Return [X, Y] of the center of cell containing provided text 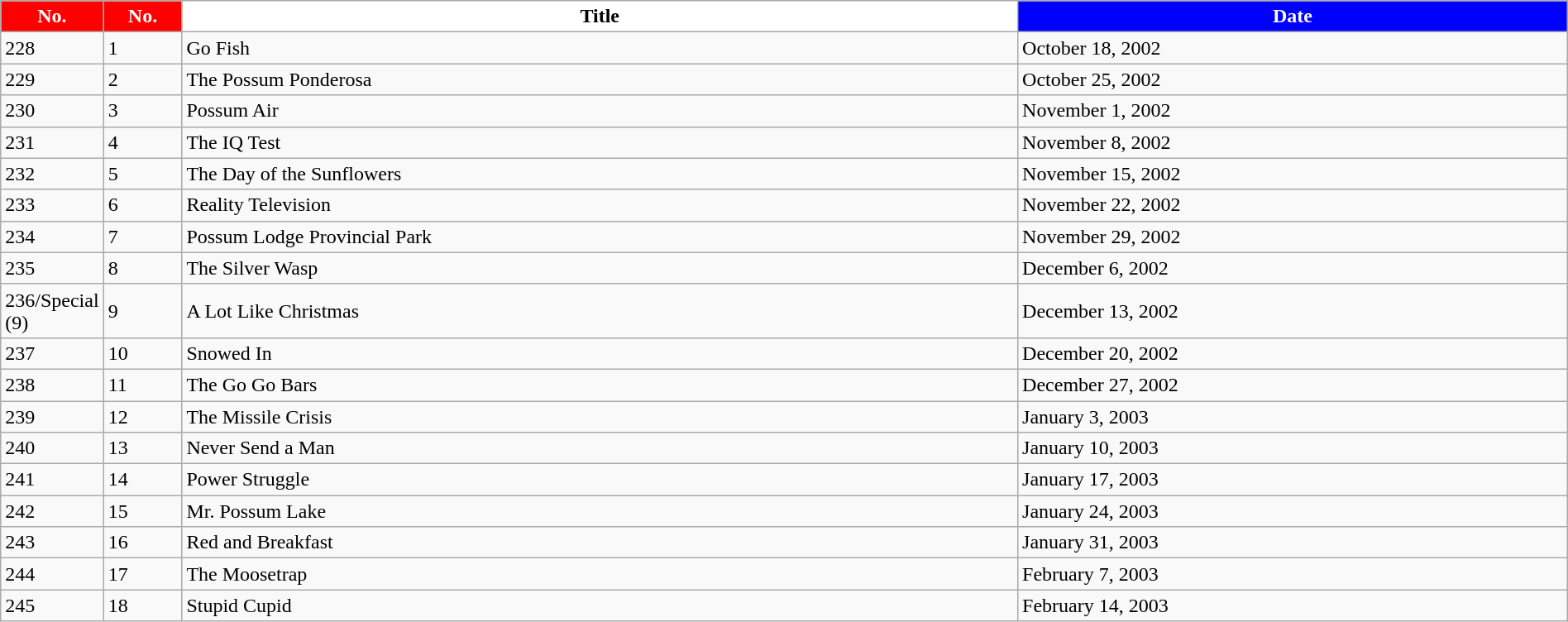
239 [52, 416]
The Go Go Bars [600, 385]
The Silver Wasp [600, 268]
Date [1293, 17]
November 15, 2002 [1293, 174]
October 25, 2002 [1293, 79]
228 [52, 48]
243 [52, 543]
Red and Breakfast [600, 543]
238 [52, 385]
The Day of the Sunflowers [600, 174]
A Lot Like Christmas [600, 311]
Title [600, 17]
234 [52, 237]
4 [142, 142]
245 [52, 605]
February 14, 2003 [1293, 605]
12 [142, 416]
5 [142, 174]
6 [142, 205]
235 [52, 268]
241 [52, 480]
7 [142, 237]
Go Fish [600, 48]
January 17, 2003 [1293, 480]
December 6, 2002 [1293, 268]
The Possum Ponderosa [600, 79]
Snowed In [600, 353]
230 [52, 111]
Never Send a Man [600, 448]
November 1, 2002 [1293, 111]
17 [142, 574]
229 [52, 79]
231 [52, 142]
The IQ Test [600, 142]
January 3, 2003 [1293, 416]
8 [142, 268]
December 13, 2002 [1293, 311]
January 24, 2003 [1293, 511]
Reality Television [600, 205]
Possum Air [600, 111]
December 27, 2002 [1293, 385]
November 22, 2002 [1293, 205]
240 [52, 448]
9 [142, 311]
December 20, 2002 [1293, 353]
2 [142, 79]
232 [52, 174]
Stupid Cupid [600, 605]
244 [52, 574]
1 [142, 48]
January 31, 2003 [1293, 543]
Mr. Possum Lake [600, 511]
11 [142, 385]
Possum Lodge Provincial Park [600, 237]
237 [52, 353]
The Missile Crisis [600, 416]
236/Special (9) [52, 311]
233 [52, 205]
January 10, 2003 [1293, 448]
10 [142, 353]
February 7, 2003 [1293, 574]
October 18, 2002 [1293, 48]
November 29, 2002 [1293, 237]
242 [52, 511]
15 [142, 511]
14 [142, 480]
16 [142, 543]
November 8, 2002 [1293, 142]
Power Struggle [600, 480]
3 [142, 111]
13 [142, 448]
The Moosetrap [600, 574]
18 [142, 605]
